Search for the cell housing the specified text and yield its [X, Y] center coordinate. 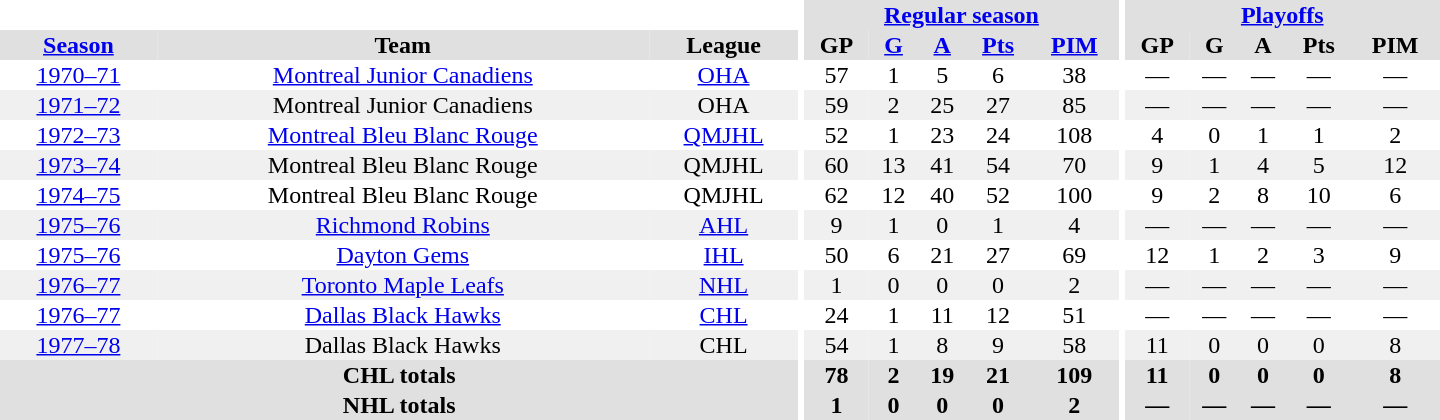
NHL totals [399, 405]
1972–73 [78, 135]
1970–71 [78, 75]
NHL [724, 285]
70 [1075, 165]
CHL totals [399, 375]
1971–72 [78, 105]
51 [1075, 315]
Dayton Gems [403, 255]
40 [942, 195]
IHL [724, 255]
59 [836, 105]
60 [836, 165]
62 [836, 195]
108 [1075, 135]
78 [836, 375]
50 [836, 255]
100 [1075, 195]
69 [1075, 255]
85 [1075, 105]
Team [403, 45]
Season [78, 45]
23 [942, 135]
58 [1075, 345]
Richmond Robins [403, 225]
57 [836, 75]
10 [1318, 195]
109 [1075, 375]
38 [1075, 75]
1973–74 [78, 165]
41 [942, 165]
1974–75 [78, 195]
AHL [724, 225]
Regular season [962, 15]
19 [942, 375]
13 [894, 165]
1977–78 [78, 345]
Toronto Maple Leafs [403, 285]
3 [1318, 255]
Playoffs [1282, 15]
25 [942, 105]
League [724, 45]
